Detect which cell encompasses the target text, then output its [x, y] center coordinate. 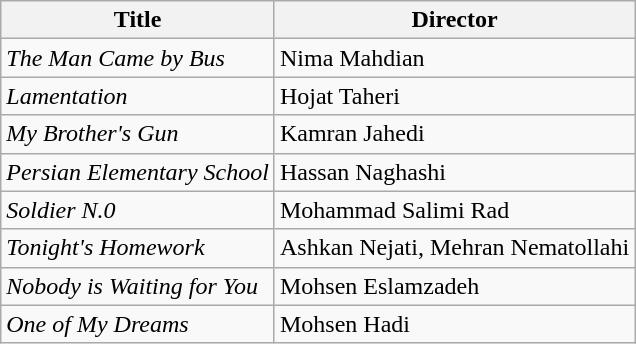
Mohsen Hadi [454, 324]
Hassan Naghashi [454, 172]
My Brother's Gun [138, 134]
Kamran Jahedi [454, 134]
Mohammad Salimi Rad [454, 210]
The Man Came by Bus [138, 58]
Lamentation [138, 96]
Soldier N.0 [138, 210]
Director [454, 20]
Nobody is Waiting for You [138, 286]
Persian Elementary School [138, 172]
Mohsen Eslamzadeh [454, 286]
Nima Mahdian [454, 58]
Tonight's Homework [138, 248]
One of My Dreams [138, 324]
Ashkan Nejati, Mehran Nematollahi [454, 248]
Hojat Taheri [454, 96]
Title [138, 20]
